Extract the [x, y] coordinate from the center of the cell holding the provided text.  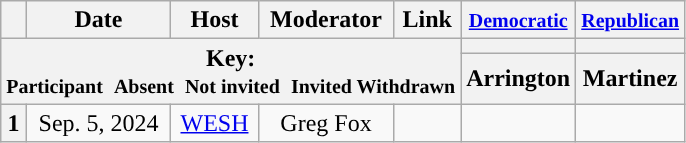
Martinez [630, 78]
Arrington [518, 78]
1 [14, 123]
Date [98, 20]
Moderator [326, 20]
Link [428, 20]
Republican [630, 20]
Democratic [518, 20]
WESH [214, 123]
Host [214, 20]
Greg Fox [326, 123]
Sep. 5, 2024 [98, 123]
Key: Participant Absent Not invited Invited Withdrawn [231, 72]
